Search for the cell housing the specified text and yield its [x, y] center coordinate. 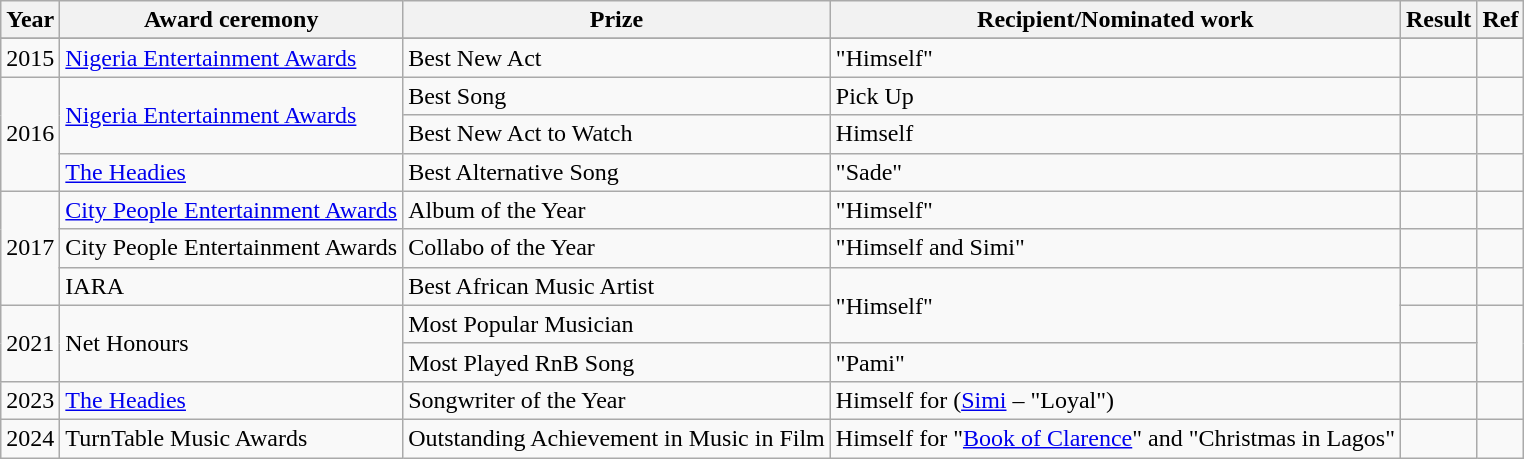
Most Popular Musician [617, 324]
Ref [1500, 20]
Album of the Year [617, 210]
Himself for (Simi – "Loyal") [1115, 400]
Himself [1115, 134]
2016 [30, 134]
2024 [30, 438]
Collabo of the Year [617, 248]
Outstanding Achievement in Music in Film [617, 438]
Most Played RnB Song [617, 362]
"Himself and Simi" [1115, 248]
TurnTable Music Awards [232, 438]
Pick Up [1115, 96]
2023 [30, 400]
"Pami" [1115, 362]
Best African Music Artist [617, 286]
Result [1438, 20]
Best New Act [617, 58]
Net Honours [232, 343]
Best Alternative Song [617, 172]
2015 [30, 58]
Best New Act to Watch [617, 134]
IARA [232, 286]
Prize [617, 20]
Songwriter of the Year [617, 400]
2017 [30, 248]
"Sade" [1115, 172]
Himself for "Book of Clarence" and "Christmas in Lagos" [1115, 438]
Year [30, 20]
Award ceremony [232, 20]
Recipient/Nominated work [1115, 20]
2021 [30, 343]
Best Song [617, 96]
